Capture the cell that displays the provided text and extract its (x, y) central coordinate. 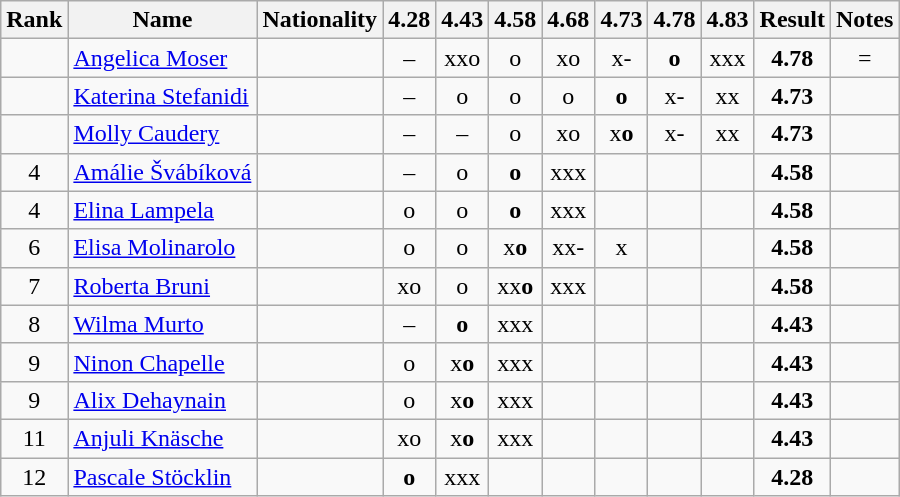
Anjuli Knäsche (162, 438)
Molly Caudery (162, 134)
12 (34, 477)
4.83 (728, 20)
Alix Dehaynain (162, 400)
= (864, 58)
8 (34, 324)
Angelica Moser (162, 58)
Name (162, 20)
Roberta Bruni (162, 286)
Nationality (320, 20)
7 (34, 286)
11 (34, 438)
Elina Lampela (162, 210)
Amálie Švábíková (162, 172)
Katerina Stefanidi (162, 96)
6 (34, 248)
Result (792, 20)
x (622, 248)
Notes (864, 20)
Elisa Molinarolo (162, 248)
4.68 (568, 20)
Ninon Chapelle (162, 362)
Wilma Murto (162, 324)
Rank (34, 20)
xx- (568, 248)
Pascale Stöcklin (162, 477)
